From the cell containing the given text, extract its center point as [X, Y] coordinate. 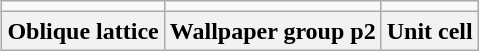
Wallpaper group p2 [272, 31]
Oblique lattice [83, 31]
Unit cell [430, 31]
